Scan for the cell matching the given text and deliver its (x, y) coordinate at center. 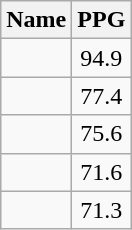
Name (36, 20)
PPG (102, 20)
71.3 (102, 210)
75.6 (102, 134)
77.4 (102, 96)
71.6 (102, 172)
94.9 (102, 58)
